Determine the [X, Y] coordinate at the center of the cell enclosing the given text.  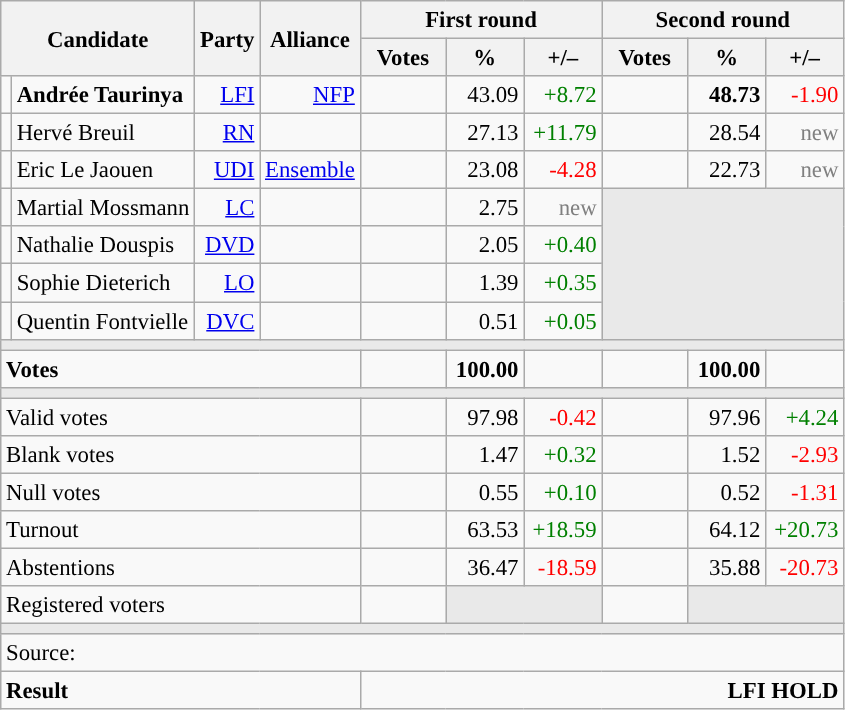
Result [180, 691]
+20.73 [805, 530]
-20.73 [805, 567]
36.47 [485, 567]
Null votes [180, 492]
-4.28 [563, 170]
Candidate [98, 38]
LO [228, 283]
Registered voters [180, 605]
Eric Le Jaouen [102, 170]
NFP [310, 95]
2.05 [485, 245]
-1.31 [805, 492]
Alliance [310, 38]
-1.90 [805, 95]
23.08 [485, 170]
2.75 [485, 208]
+0.10 [563, 492]
Abstentions [180, 567]
Valid votes [180, 417]
-0.42 [563, 417]
-2.93 [805, 455]
22.73 [726, 170]
0.52 [726, 492]
DVC [228, 321]
35.88 [726, 567]
1.52 [726, 455]
Second round [723, 20]
LFI HOLD [602, 691]
1.47 [485, 455]
Quentin Fontvielle [102, 321]
28.54 [726, 133]
1.39 [485, 283]
+11.79 [563, 133]
DVD [228, 245]
Nathalie Douspis [102, 245]
LC [228, 208]
63.53 [485, 530]
First round [481, 20]
+0.05 [563, 321]
0.51 [485, 321]
+0.35 [563, 283]
48.73 [726, 95]
43.09 [485, 95]
RN [228, 133]
97.96 [726, 417]
Party [228, 38]
Hervé Breuil [102, 133]
Turnout [180, 530]
Source: [422, 653]
97.98 [485, 417]
+8.72 [563, 95]
+0.32 [563, 455]
Ensemble [310, 170]
Sophie Dieterich [102, 283]
UDI [228, 170]
+18.59 [563, 530]
LFI [228, 95]
0.55 [485, 492]
+0.40 [563, 245]
Martial Mossmann [102, 208]
27.13 [485, 133]
-18.59 [563, 567]
64.12 [726, 530]
Blank votes [180, 455]
Andrée Taurinya [102, 95]
+4.24 [805, 417]
